Extract the (X, Y) coordinate from the center of the cell holding the provided text.  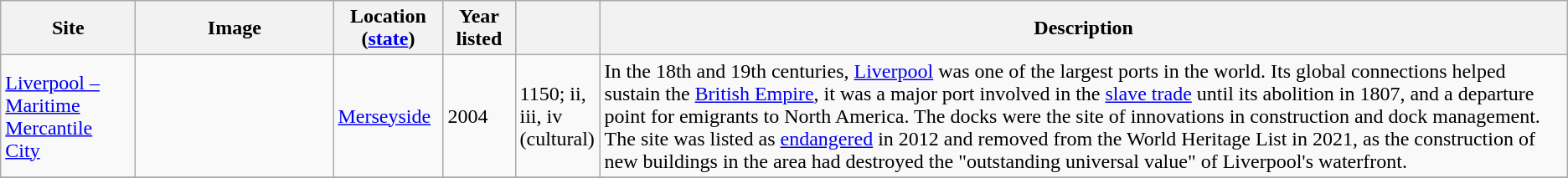
Image (235, 28)
1150; ii, iii, iv (cultural) (558, 116)
2004 (479, 116)
Location (state) (389, 28)
Description (1084, 28)
Liverpool – Maritime Mercantile City (69, 116)
Merseyside (389, 116)
Year listed (479, 28)
Site (69, 28)
